Output the [X, Y] coordinate of the center of the cell containing the given text.  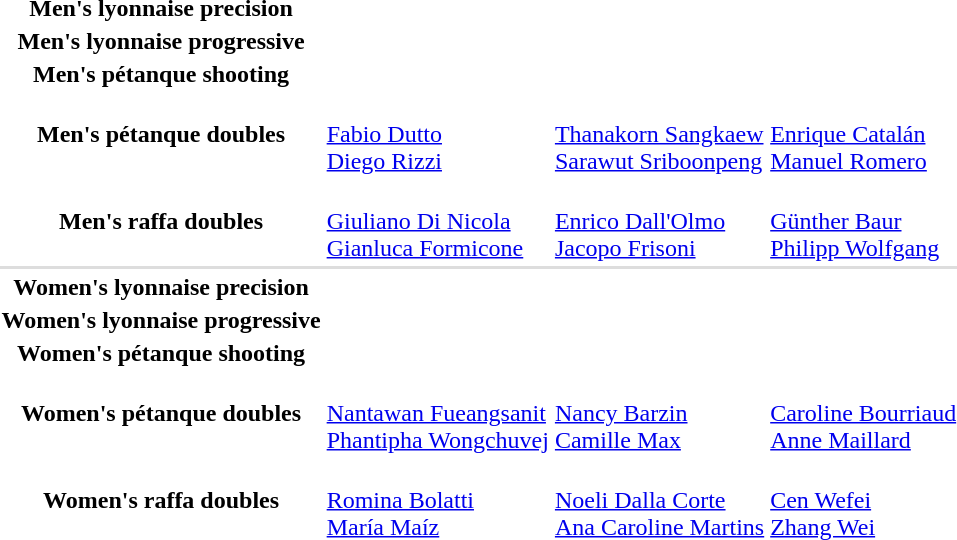
Giuliano Di NicolaGianluca Formicone [438, 221]
Women's lyonnaise progressive [161, 320]
Men's pétanque doubles [161, 134]
Enrico Dall'OlmoJacopo Frisoni [659, 221]
Women's lyonnaise precision [161, 287]
Women's pétanque shooting [161, 353]
Thanakorn SangkaewSarawut Sriboonpeng [659, 134]
Men's raffa doubles [161, 221]
Men's lyonnaise progressive [161, 41]
Fabio DuttoDiego Rizzi [438, 134]
Nancy BarzinCamille Max [659, 413]
Nantawan FueangsanitPhantipha Wongchuvej [438, 413]
Men's pétanque shooting [161, 74]
Women's pétanque doubles [161, 413]
